Return (X, Y) of the center of cell containing provided text 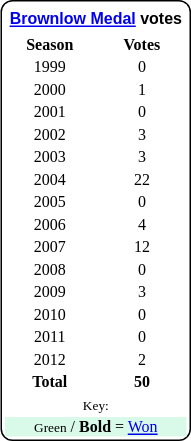
2009 (50, 292)
2011 (50, 337)
1 (142, 90)
2003 (50, 157)
4 (142, 224)
Key: (96, 404)
2 (142, 360)
Total (50, 382)
2000 (50, 90)
50 (142, 382)
1999 (50, 67)
Brownlow Medal votes (96, 18)
2012 (50, 360)
2005 (50, 202)
2006 (50, 224)
Season (50, 44)
2010 (50, 314)
Votes (142, 44)
2008 (50, 270)
2007 (50, 247)
2002 (50, 134)
12 (142, 247)
2004 (50, 180)
22 (142, 180)
2001 (50, 112)
Green / Bold = Won (96, 427)
